Scan for the cell matching the given text and deliver its [X, Y] coordinate at center. 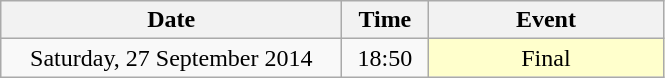
Final [546, 58]
Time [385, 20]
Saturday, 27 September 2014 [172, 58]
Date [172, 20]
18:50 [385, 58]
Event [546, 20]
